From the cell containing the given text, extract its center point as [X, Y] coordinate. 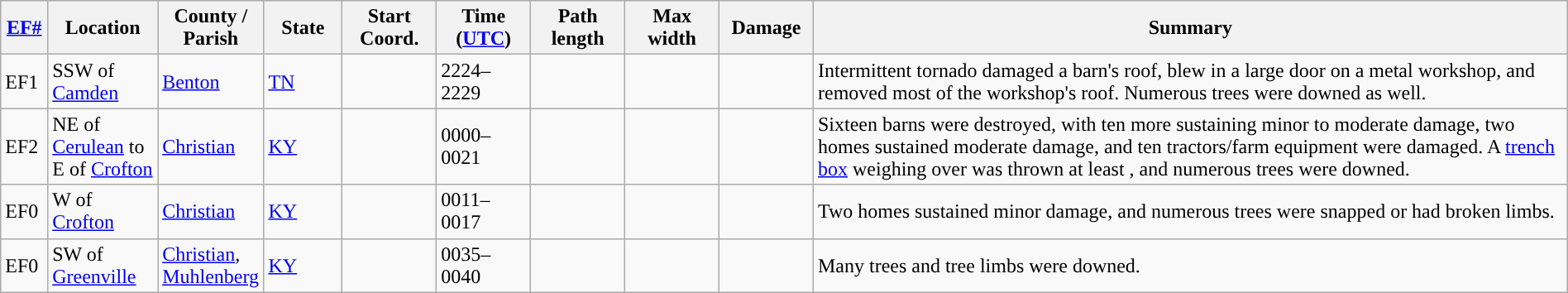
NE of Cerulean to E of Crofton [103, 146]
Location [103, 28]
EF# [25, 28]
0035–0040 [484, 265]
EF1 [25, 81]
Two homes sustained minor damage, and numerous trees were snapped or had broken limbs. [1190, 212]
Time (UTC) [484, 28]
0011–0017 [484, 212]
Many trees and tree limbs were downed. [1190, 265]
0000–0021 [484, 146]
W of Crofton [103, 212]
Path length [578, 28]
State [303, 28]
Benton [211, 81]
Damage [767, 28]
Christian, Muhlenberg [211, 265]
SSW of Camden [103, 81]
County / Parish [211, 28]
Summary [1190, 28]
2224–2229 [484, 81]
SW of Greenville [103, 265]
Max width [672, 28]
EF2 [25, 146]
Start Coord. [390, 28]
TN [303, 81]
